Return the (x, y) coordinate for the center point of the cell that contains the specified text.  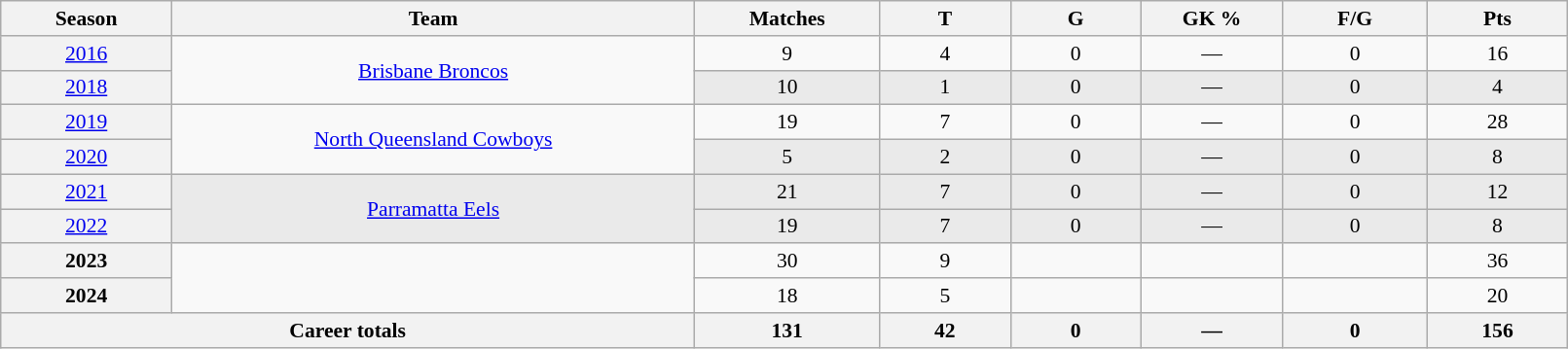
Brisbane Broncos (434, 70)
Parramatta Eels (434, 208)
2 (945, 157)
2022 (87, 227)
131 (787, 331)
2024 (87, 296)
North Queensland Cowboys (434, 140)
12 (1497, 192)
G (1076, 18)
1 (945, 87)
2023 (87, 262)
F/G (1355, 18)
42 (945, 331)
2020 (87, 157)
36 (1497, 262)
Team (434, 18)
Season (87, 18)
Career totals (348, 331)
20 (1497, 296)
Pts (1497, 18)
28 (1497, 122)
156 (1497, 331)
21 (787, 192)
2019 (87, 122)
18 (787, 296)
16 (1497, 53)
Matches (787, 18)
2021 (87, 192)
10 (787, 87)
2016 (87, 53)
GK % (1212, 18)
T (945, 18)
2018 (87, 87)
30 (787, 262)
